Capture the cell that displays the provided text and extract its (X, Y) central coordinate. 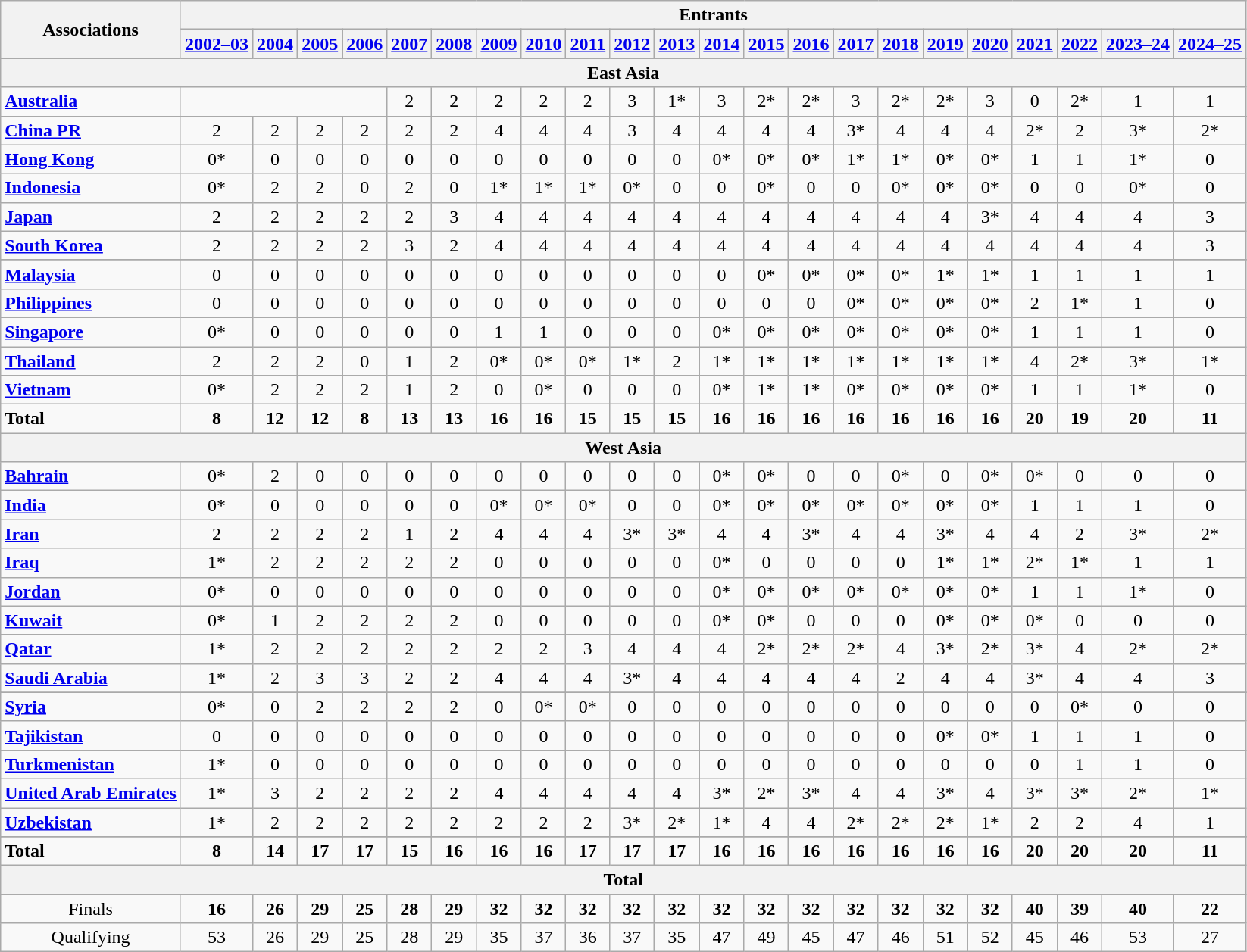
Bahrain (91, 476)
East Asia (623, 73)
2019 (945, 44)
2012 (632, 44)
Philippines (91, 303)
19 (1079, 419)
2002–03 (217, 44)
Associations (91, 30)
Singapore (91, 332)
2013 (677, 44)
South Korea (91, 245)
2017 (856, 44)
Vietnam (91, 390)
36 (588, 938)
2018 (900, 44)
2024–25 (1209, 44)
Malaysia (91, 274)
2010 (544, 44)
India (91, 505)
2014 (721, 44)
Syria (91, 707)
Japan (91, 217)
51 (945, 938)
Jordan (91, 591)
2016 (811, 44)
2006 (365, 44)
Qatar (91, 649)
52 (989, 938)
Indonesia (91, 188)
West Asia (623, 448)
2005 (320, 44)
2007 (409, 44)
2022 (1079, 44)
United Arab Emirates (91, 793)
2004 (276, 44)
Australia (91, 101)
2011 (588, 44)
2020 (989, 44)
Saudi Arabia (91, 678)
2023–24 (1138, 44)
China PR (91, 130)
Kuwait (91, 620)
Iran (91, 534)
Hong Kong (91, 159)
Turkmenistan (91, 764)
Tajikistan (91, 735)
Thailand (91, 361)
27 (1209, 938)
2021 (1035, 44)
Entrants (713, 15)
2009 (498, 44)
2015 (767, 44)
39 (1079, 909)
2008 (455, 44)
Iraq (91, 563)
22 (1209, 909)
14 (276, 851)
Uzbekistan (91, 822)
Qualifying (91, 938)
49 (767, 938)
Finals (91, 909)
